Output the [x, y] coordinate of the center of the cell containing the given text.  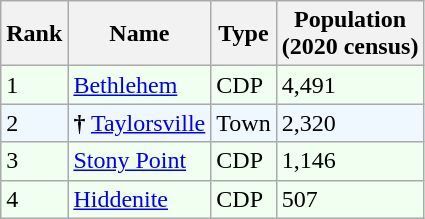
Bethlehem [140, 85]
Rank [34, 34]
507 [350, 199]
1,146 [350, 161]
Town [244, 123]
Name [140, 34]
2 [34, 123]
Hiddenite [140, 199]
† Taylorsville [140, 123]
4 [34, 199]
3 [34, 161]
1 [34, 85]
Stony Point [140, 161]
2,320 [350, 123]
Type [244, 34]
Population(2020 census) [350, 34]
4,491 [350, 85]
